Extract the (X, Y) coordinate from the center of the cell holding the provided text.  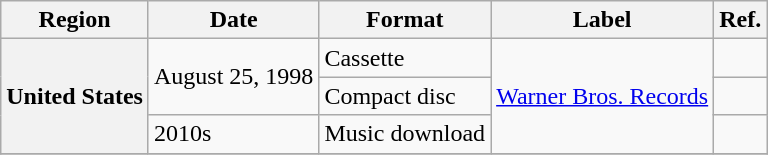
Music download (405, 134)
Date (233, 20)
Region (75, 20)
United States (75, 96)
Warner Bros. Records (602, 96)
2010s (233, 134)
Format (405, 20)
Ref. (740, 20)
Cassette (405, 58)
Label (602, 20)
Compact disc (405, 96)
August 25, 1998 (233, 77)
